Pinpoint the cell where the given text exists, returning its (X, Y) midpoint coordinate. 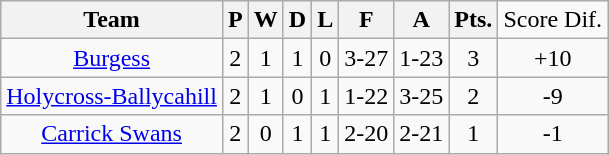
3-25 (422, 96)
Pts. (474, 20)
Holycross-Ballycahill (112, 96)
W (266, 20)
Team (112, 20)
L (326, 20)
+10 (553, 58)
Carrick Swans (112, 134)
-9 (553, 96)
Score Dif. (553, 20)
3 (474, 58)
2-21 (422, 134)
D (297, 20)
1-22 (366, 96)
3-27 (366, 58)
Burgess (112, 58)
A (422, 20)
P (235, 20)
2-20 (366, 134)
-1 (553, 134)
1-23 (422, 58)
F (366, 20)
